Identify which cell holds the provided text, then report its (X, Y) central coordinate. 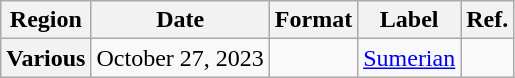
October 27, 2023 (180, 58)
Region (46, 20)
Label (410, 20)
Ref. (488, 20)
Sumerian (410, 58)
Date (180, 20)
Format (313, 20)
Various (46, 58)
